Detect which cell encompasses the target text, then output its [X, Y] center coordinate. 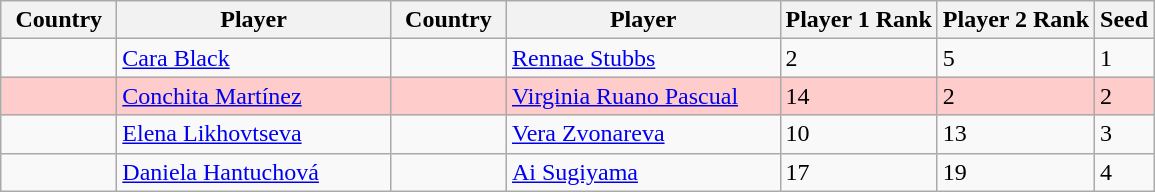
4 [1124, 172]
Ai Sugiyama [643, 172]
Conchita Martínez [254, 96]
Virginia Ruano Pascual [643, 96]
19 [1016, 172]
10 [858, 134]
13 [1016, 134]
3 [1124, 134]
1 [1124, 58]
Rennae Stubbs [643, 58]
Daniela Hantuchová [254, 172]
Cara Black [254, 58]
Player 1 Rank [858, 20]
14 [858, 96]
Elena Likhovtseva [254, 134]
17 [858, 172]
Player 2 Rank [1016, 20]
5 [1016, 58]
Seed [1124, 20]
Vera Zvonareva [643, 134]
